Find where the given text appears and provide that cell's center as [X, Y] coordinate. 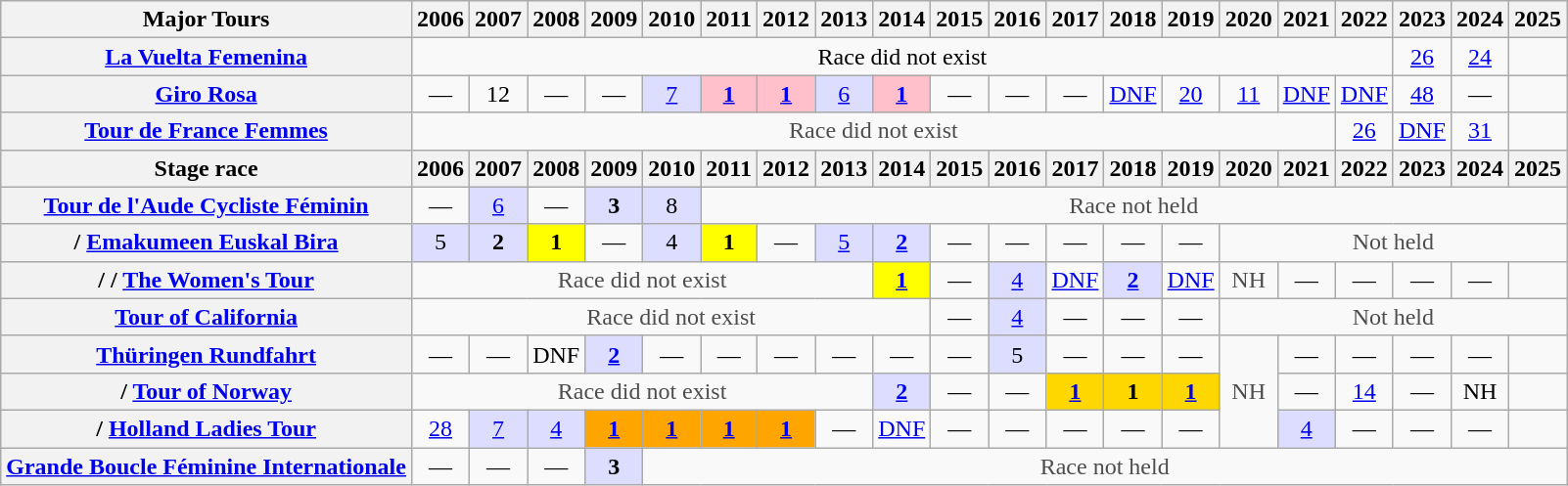
Tour de France Femmes [207, 131]
Thüringen Rundfahrt [207, 354]
/ / The Women's Tour [207, 280]
48 [1421, 94]
31 [1480, 131]
La Vuelta Femenina [207, 57]
/ Holland Ladies Tour [207, 428]
11 [1249, 94]
Tour de l'Aude Cycliste Féminin [207, 205]
Grande Boucle Féminine Internationale [207, 466]
Tour of California [207, 317]
/ Tour of Norway [207, 391]
Major Tours [207, 20]
12 [499, 94]
Giro Rosa [207, 94]
8 [671, 205]
14 [1364, 391]
20 [1190, 94]
Stage race [207, 168]
28 [440, 428]
/ Emakumeen Euskal Bira [207, 243]
24 [1480, 57]
